Identify which cell holds the provided text, then report its (X, Y) central coordinate. 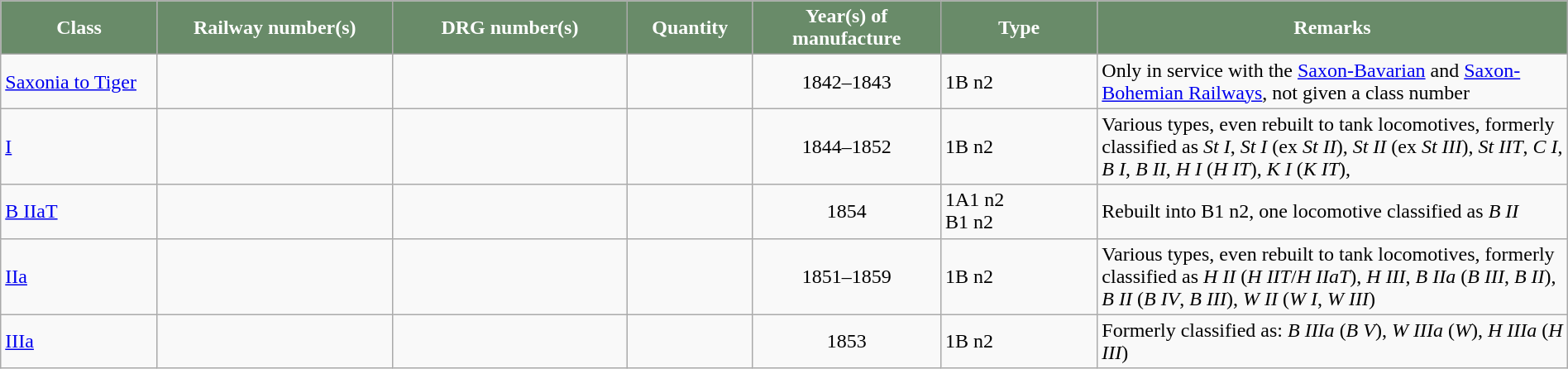
Class (79, 28)
Saxonia to Tiger (79, 81)
1842–1843 (847, 81)
DRG number(s) (509, 28)
1A1 n2 B1 n2 (1019, 212)
1853 (847, 341)
1851–1859 (847, 276)
1854 (847, 212)
B IIaT (79, 212)
IIIa (79, 341)
Formerly classified as: B IIIa (B V), W IIIa (W), H IIIa (H III) (1332, 341)
Quantity (691, 28)
Rebuilt into B1 n2, one locomotive classified as B II (1332, 212)
IIa (79, 276)
Railway number(s) (275, 28)
Remarks (1332, 28)
Only in service with the Saxon-Bavarian and Saxon-Bohemian Railways, not given a class number (1332, 81)
1844–1852 (847, 146)
Type (1019, 28)
Year(s) of manufacture (847, 28)
I (79, 146)
